Scan for the cell matching the given text and deliver its (X, Y) coordinate at center. 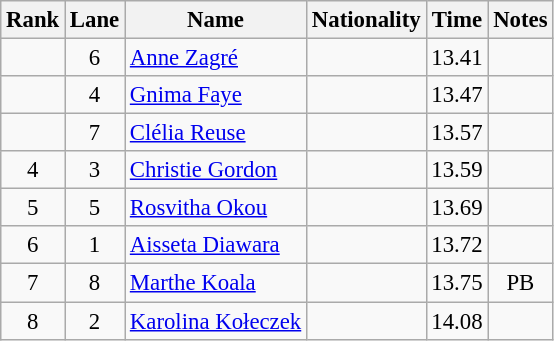
Anne Zagré (216, 58)
Rank (33, 20)
Marthe Koala (216, 283)
1 (95, 245)
13.59 (457, 170)
2 (95, 321)
Gnima Faye (216, 95)
Nationality (366, 20)
13.47 (457, 95)
13.72 (457, 245)
13.75 (457, 283)
Clélia Reuse (216, 133)
Time (457, 20)
Aisseta Diawara (216, 245)
Name (216, 20)
13.57 (457, 133)
13.69 (457, 208)
13.41 (457, 58)
14.08 (457, 321)
Karolina Kołeczek (216, 321)
3 (95, 170)
Notes (520, 20)
Christie Gordon (216, 170)
Rosvitha Okou (216, 208)
Lane (95, 20)
PB (520, 283)
